Scan for the cell matching the given text and deliver its (X, Y) coordinate at center. 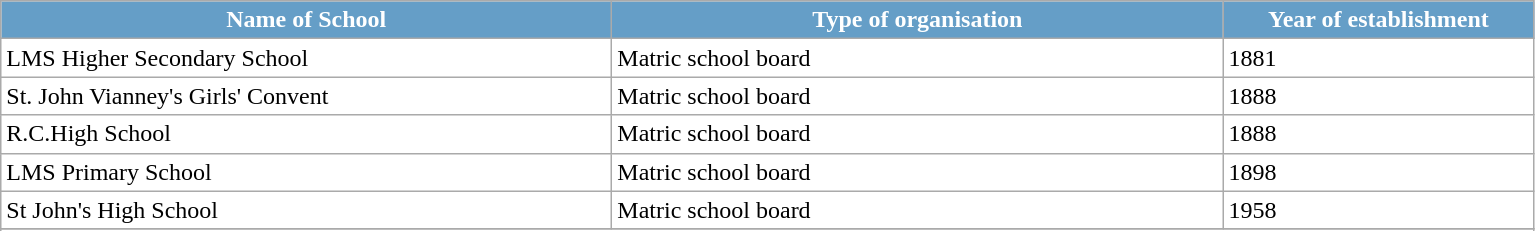
LMS Higher Secondary School (306, 58)
Year of establishment (1378, 20)
1898 (1378, 172)
St John's High School (306, 210)
Type of organisation (918, 20)
LMS Primary School (306, 172)
1958 (1378, 210)
R.C.High School (306, 134)
Name of School (306, 20)
1881 (1378, 58)
St. John Vianney's Girls' Convent (306, 96)
